From the cell containing the given text, extract its center point as (X, Y) coordinate. 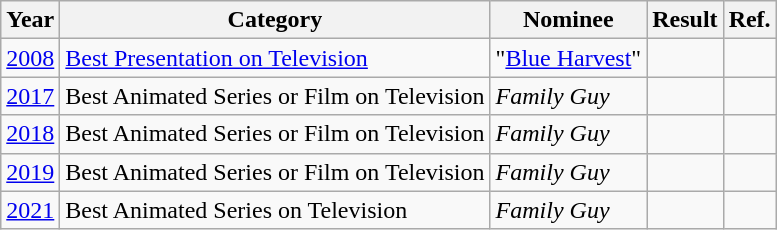
Best Presentation on Television (275, 58)
Ref. (750, 20)
Nominee (568, 20)
Best Animated Series on Television (275, 210)
2018 (30, 134)
2019 (30, 172)
2021 (30, 210)
Year (30, 20)
2017 (30, 96)
"Blue Harvest" (568, 58)
Result (685, 20)
Category (275, 20)
2008 (30, 58)
